Provide the [X, Y] coordinate of the cell's center where the given text is located.  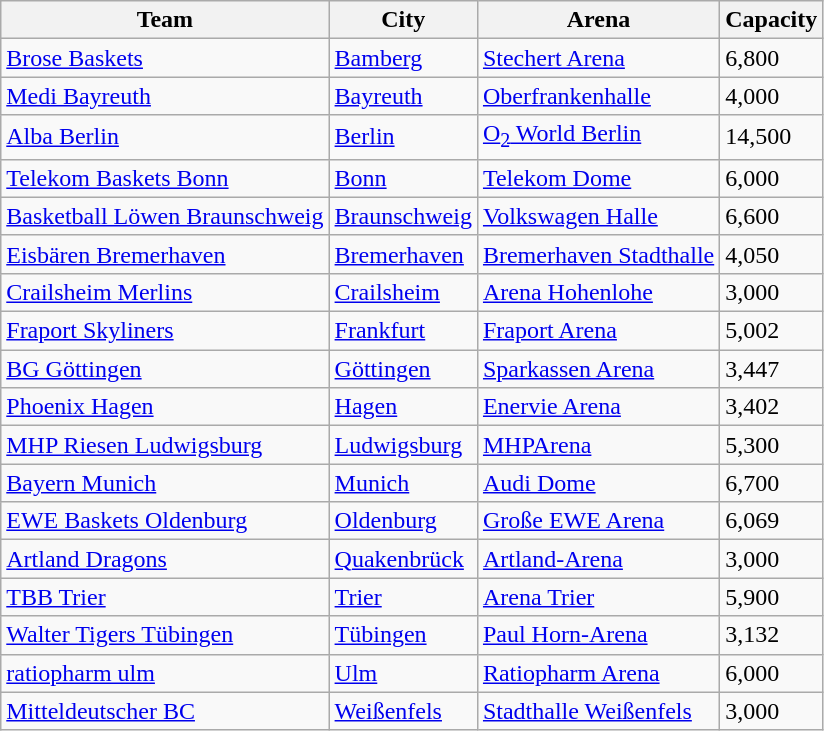
Artland Dragons [165, 559]
Telekom Dome [598, 178]
Fraport Arena [598, 331]
Weißenfels [403, 711]
5,300 [772, 445]
MHP Riesen Ludwigsburg [165, 445]
MHPArena [598, 445]
Team [165, 20]
Medi Bayreuth [165, 96]
Frankfurt [403, 331]
Paul Horn-Arena [598, 635]
Arena [598, 20]
BG Göttingen [165, 369]
4,050 [772, 254]
6,069 [772, 521]
Oldenburg [403, 521]
5,002 [772, 331]
6,800 [772, 58]
Walter Tigers Tübingen [165, 635]
EWE Baskets Oldenburg [165, 521]
Alba Berlin [165, 137]
Ratiopharm Arena [598, 673]
Bremerhaven Stadthalle [598, 254]
Große EWE Arena [598, 521]
Göttingen [403, 369]
Fraport Skyliners [165, 331]
ratiopharm ulm [165, 673]
Hagen [403, 407]
Stechert Arena [598, 58]
Berlin [403, 137]
3,447 [772, 369]
Brose Baskets [165, 58]
Basketball Löwen Braunschweig [165, 216]
Ludwigsburg [403, 445]
Volkswagen Halle [598, 216]
Bayern Munich [165, 483]
Capacity [772, 20]
6,600 [772, 216]
City [403, 20]
4,000 [772, 96]
Bamberg [403, 58]
Mitteldeutscher BC [165, 711]
Tübingen [403, 635]
3,402 [772, 407]
Munich [403, 483]
Bayreuth [403, 96]
Ulm [403, 673]
Braunschweig [403, 216]
Trier [403, 597]
TBB Trier [165, 597]
5,900 [772, 597]
3,132 [772, 635]
Bremerhaven [403, 254]
Eisbären Bremerhaven [165, 254]
Audi Dome [598, 483]
Telekom Baskets Bonn [165, 178]
Crailsheim Merlins [165, 292]
Sparkassen Arena [598, 369]
14,500 [772, 137]
Oberfrankenhalle [598, 96]
Bonn [403, 178]
Phoenix Hagen [165, 407]
O2 World Berlin [598, 137]
Stadthalle Weißenfels [598, 711]
Crailsheim [403, 292]
6,700 [772, 483]
Arena Hohenlohe [598, 292]
Enervie Arena [598, 407]
Arena Trier [598, 597]
Artland-Arena [598, 559]
Quakenbrück [403, 559]
